Find where the given text appears and provide that cell's center as [x, y] coordinate. 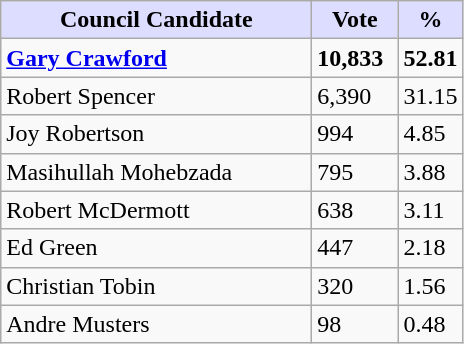
4.85 [430, 134]
Council Candidate [156, 20]
Andre Musters [156, 324]
Masihullah Mohebzada [156, 172]
2.18 [430, 248]
Robert McDermott [156, 210]
3.11 [430, 210]
52.81 [430, 58]
447 [355, 248]
3.88 [430, 172]
Robert Spencer [156, 96]
994 [355, 134]
1.56 [430, 286]
795 [355, 172]
% [430, 20]
Gary Crawford [156, 58]
10,833 [355, 58]
0.48 [430, 324]
638 [355, 210]
Ed Green [156, 248]
6,390 [355, 96]
320 [355, 286]
Joy Robertson [156, 134]
31.15 [430, 96]
98 [355, 324]
Vote [355, 20]
Christian Tobin [156, 286]
